Identify which cell holds the provided text, then report its [X, Y] central coordinate. 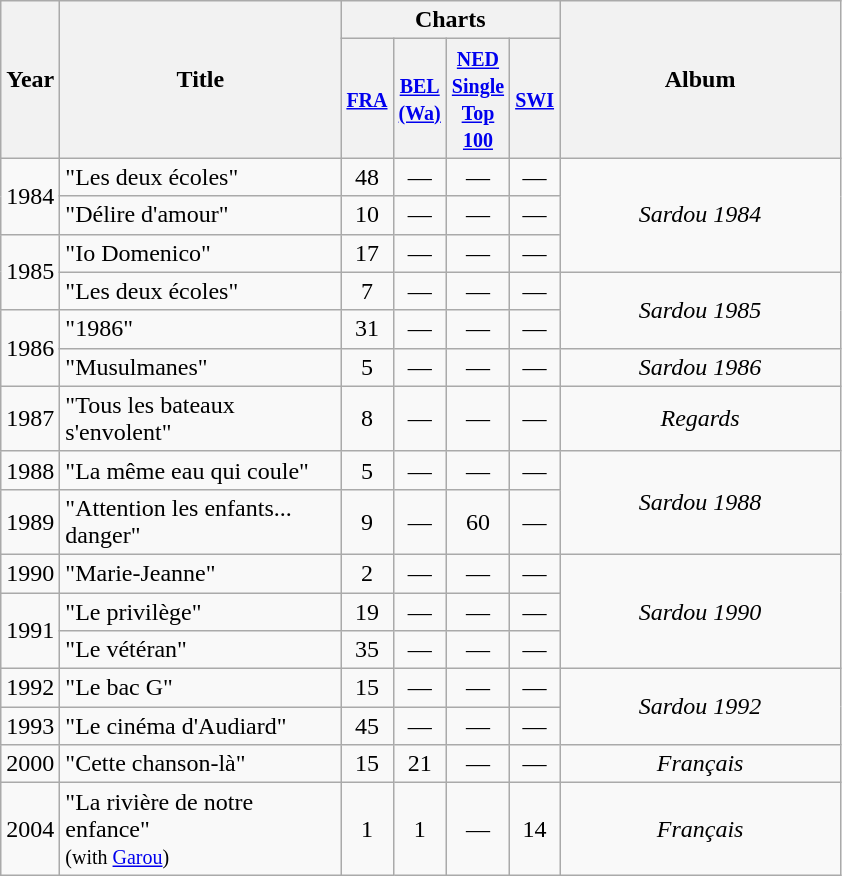
"Le cinéma d'Audiard" [200, 726]
31 [367, 329]
19 [367, 611]
Sardou 1988 [700, 502]
1989 [30, 522]
45 [367, 726]
"La rivière de notre enfance" (with Garou) [200, 829]
"1986" [200, 329]
FRA [367, 98]
1990 [30, 573]
17 [367, 253]
1992 [30, 688]
2004 [30, 829]
"Le privilège" [200, 611]
"Le vétéran" [200, 650]
7 [367, 291]
SWI [535, 98]
"Délire d'amour" [200, 215]
Sardou 1984 [700, 215]
14 [535, 829]
48 [367, 177]
Sardou 1992 [700, 707]
1986 [30, 348]
"La même eau qui coule" [200, 470]
35 [367, 650]
Album [700, 80]
1993 [30, 726]
"Le bac G" [200, 688]
9 [367, 522]
1988 [30, 470]
Sardou 1990 [700, 611]
"Io Domenico" [200, 253]
1991 [30, 630]
Sardou 1985 [700, 310]
"Musulmanes" [200, 367]
Regards [700, 418]
Sardou 1986 [700, 367]
1987 [30, 418]
"Tous les bateaux s'envolent" [200, 418]
Year [30, 80]
Title [200, 80]
"Attention les enfants... danger" [200, 522]
10 [367, 215]
21 [420, 764]
"Cette chanson-là" [200, 764]
BEL(Wa) [420, 98]
60 [478, 522]
2 [367, 573]
NEDSingleTop 100 [478, 98]
1985 [30, 272]
8 [367, 418]
Charts [450, 20]
1984 [30, 196]
"Marie-Jeanne" [200, 573]
2000 [30, 764]
